Search for the cell housing the specified text and yield its (X, Y) center coordinate. 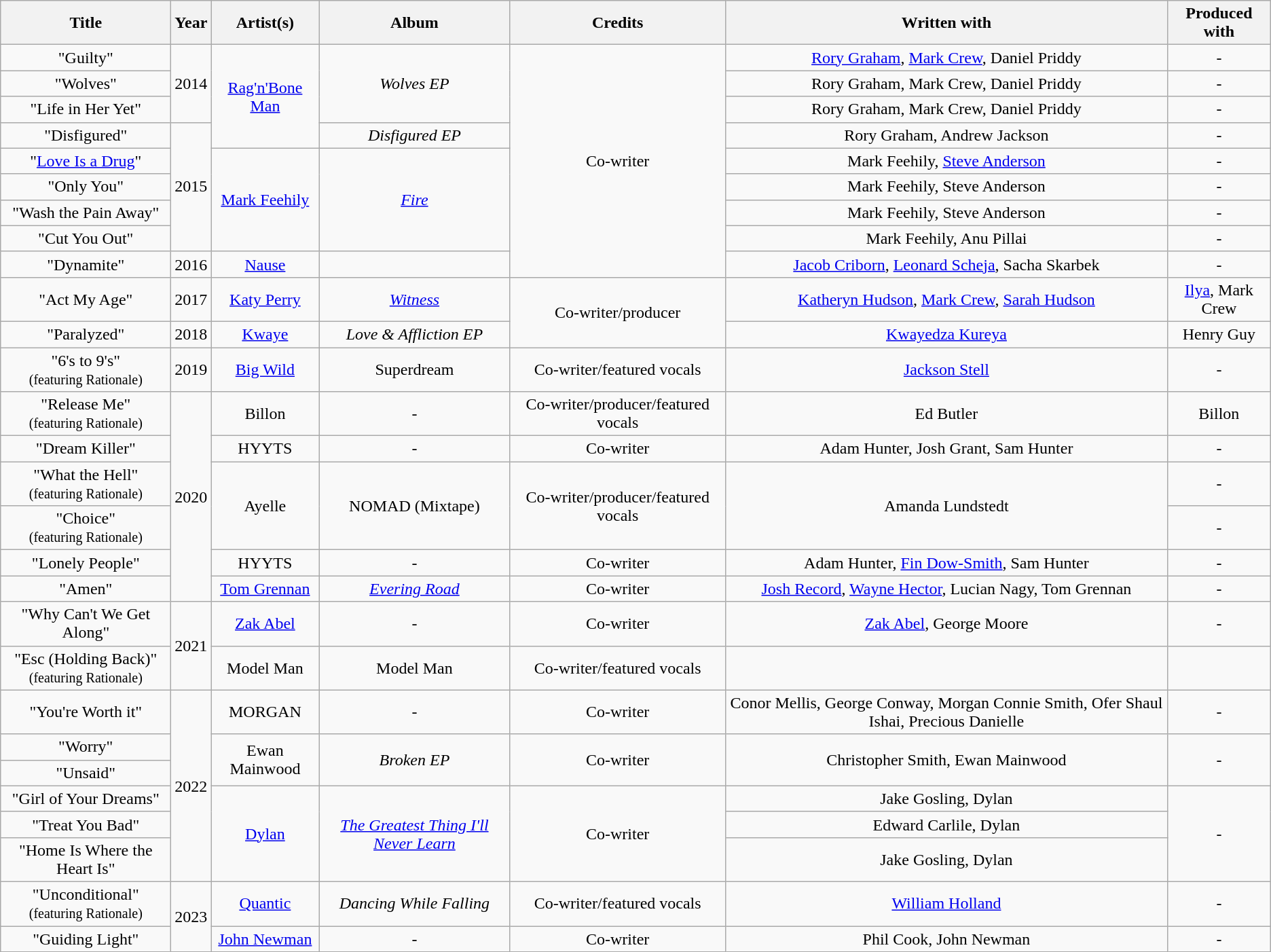
Artist(s) (265, 23)
"Life in Her Yet" (86, 109)
"Unsaid" (86, 773)
Co-writer/producer (618, 312)
2019 (191, 369)
Credits (618, 23)
Ewan Mainwood (265, 760)
Zak Abel (265, 623)
Fire (414, 200)
Katy Perry (265, 299)
Evering Road (414, 589)
"Girl of Your Dreams" (86, 799)
Dylan (265, 834)
2020 (191, 497)
Dancing While Falling (414, 903)
Written with (946, 23)
"6's to 9's"(featuring Rationale) (86, 369)
The Greatest Thing I'll Never Learn (414, 834)
NOMAD (Mixtape) (414, 506)
Nause (265, 264)
2021 (191, 646)
William Holland (946, 903)
2015 (191, 187)
"Home Is Where the Heart Is" (86, 860)
"Only You" (86, 187)
"Esc (Holding Back)"(featuring Rationale) (86, 668)
"Unconditional"(featuring Rationale) (86, 903)
"Why Can't We Get Along" (86, 623)
Ilya, Mark Crew (1219, 299)
Broken EP (414, 760)
Wolves EP (414, 84)
"Worry" (86, 747)
Adam Hunter, Josh Grant, Sam Hunter (946, 449)
Henry Guy (1219, 334)
Title (86, 23)
Quantic (265, 903)
"Treat You Bad" (86, 824)
"Amen" (86, 589)
Big Wild (265, 369)
"Paralyzed" (86, 334)
Love & Affliction EP (414, 334)
Rag'n'Bone Man (265, 96)
Disfigured EP (414, 135)
Phil Cook, John Newman (946, 939)
2016 (191, 264)
MORGAN (265, 712)
"What the Hell"(featuring Rationale) (86, 483)
"Lonely People" (86, 563)
Album (414, 23)
Ayelle (265, 506)
Rory Graham, Andrew Jackson (946, 135)
"Love Is a Drug" (86, 161)
2014 (191, 84)
Zak Abel, George Moore (946, 623)
Jacob Criborn, Leonard Scheja, Sacha Skarbek (946, 264)
Mark Feehily, Anu Pillai (946, 238)
"Disfigured" (86, 135)
"Wash the Pain Away" (86, 213)
"Guiding Light" (86, 939)
Jackson Stell (946, 369)
2018 (191, 334)
Edward Carlile, Dylan (946, 824)
Amanda Lundstedt (946, 506)
Witness (414, 299)
Ed Butler (946, 414)
Year (191, 23)
"Act My Age" (86, 299)
Conor Mellis, George Conway, Morgan Connie Smith, Ofer Shaul Ishai, Precious Danielle (946, 712)
"Wolves" (86, 84)
Kwaye (265, 334)
"Dream Killer" (86, 449)
"Cut You Out" (86, 238)
John Newman (265, 939)
Katheryn Hudson, Mark Crew, Sarah Hudson (946, 299)
"Guilty" (86, 58)
2017 (191, 299)
"Dynamite" (86, 264)
Adam Hunter, Fin Dow-Smith, Sam Hunter (946, 563)
"You're Worth it" (86, 712)
"Choice"(featuring Rationale) (86, 528)
Mark Feehily (265, 200)
Superdream (414, 369)
2023 (191, 917)
Josh Record, Wayne Hector, Lucian Nagy, Tom Grennan (946, 589)
Christopher Smith, Ewan Mainwood (946, 760)
Kwayedza Kureya (946, 334)
Produced with (1219, 23)
2022 (191, 786)
Tom Grennan (265, 589)
"Release Me"(featuring Rationale) (86, 414)
